Scan for the cell matching the given text and deliver its (x, y) coordinate at center. 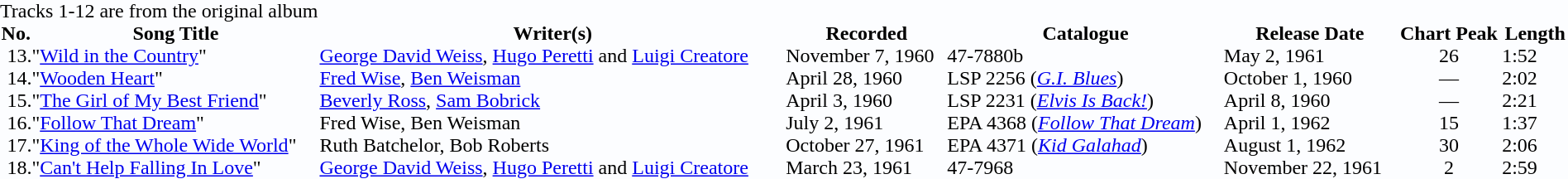
LSP 2256 (G.I. Blues) (1085, 78)
1:52 (1535, 56)
2:06 (1535, 146)
November 7, 1960 (867, 56)
2:59 (1535, 167)
Length (1535, 33)
Song Title (175, 33)
Recorded (867, 33)
47-7968 (1085, 167)
EPA 4368 (Follow That Dream) (1085, 123)
August 1, 1962 (1310, 146)
April 8, 1960 (1310, 101)
47-7880b (1085, 56)
2:02 (1535, 78)
"The Girl of My Best Friend" (175, 101)
April 3, 1960 (867, 101)
18. (16, 167)
November 22, 1961 (1310, 167)
16. (16, 123)
13. (16, 56)
14. (16, 78)
March 23, 1961 (867, 167)
"King of the Whole Wide World" (175, 146)
Beverly Ross, Sam Bobrick (552, 101)
EPA 4371 (Kid Galahad) (1085, 146)
Tracks 1-12 are from the original album (784, 12)
Release Date (1310, 33)
1:37 (1535, 123)
26 (1449, 56)
17. (16, 146)
May 2, 1961 (1310, 56)
15 (1449, 123)
2 (1449, 167)
2:21 (1535, 101)
Catalogue (1085, 33)
Chart Peak (1449, 33)
"Follow That Dream" (175, 123)
Ruth Batchelor, Bob Roberts (552, 146)
April 28, 1960 (867, 78)
April 1, 1962 (1310, 123)
LSP 2231 (Elvis Is Back!) (1085, 101)
"Wooden Heart" (175, 78)
October 27, 1961 (867, 146)
July 2, 1961 (867, 123)
Writer(s) (552, 33)
No. (16, 33)
October 1, 1960 (1310, 78)
30 (1449, 146)
"Can't Help Falling In Love" (175, 167)
15. (16, 101)
"Wild in the Country" (175, 56)
